Identify which cell holds the provided text, then report its (X, Y) central coordinate. 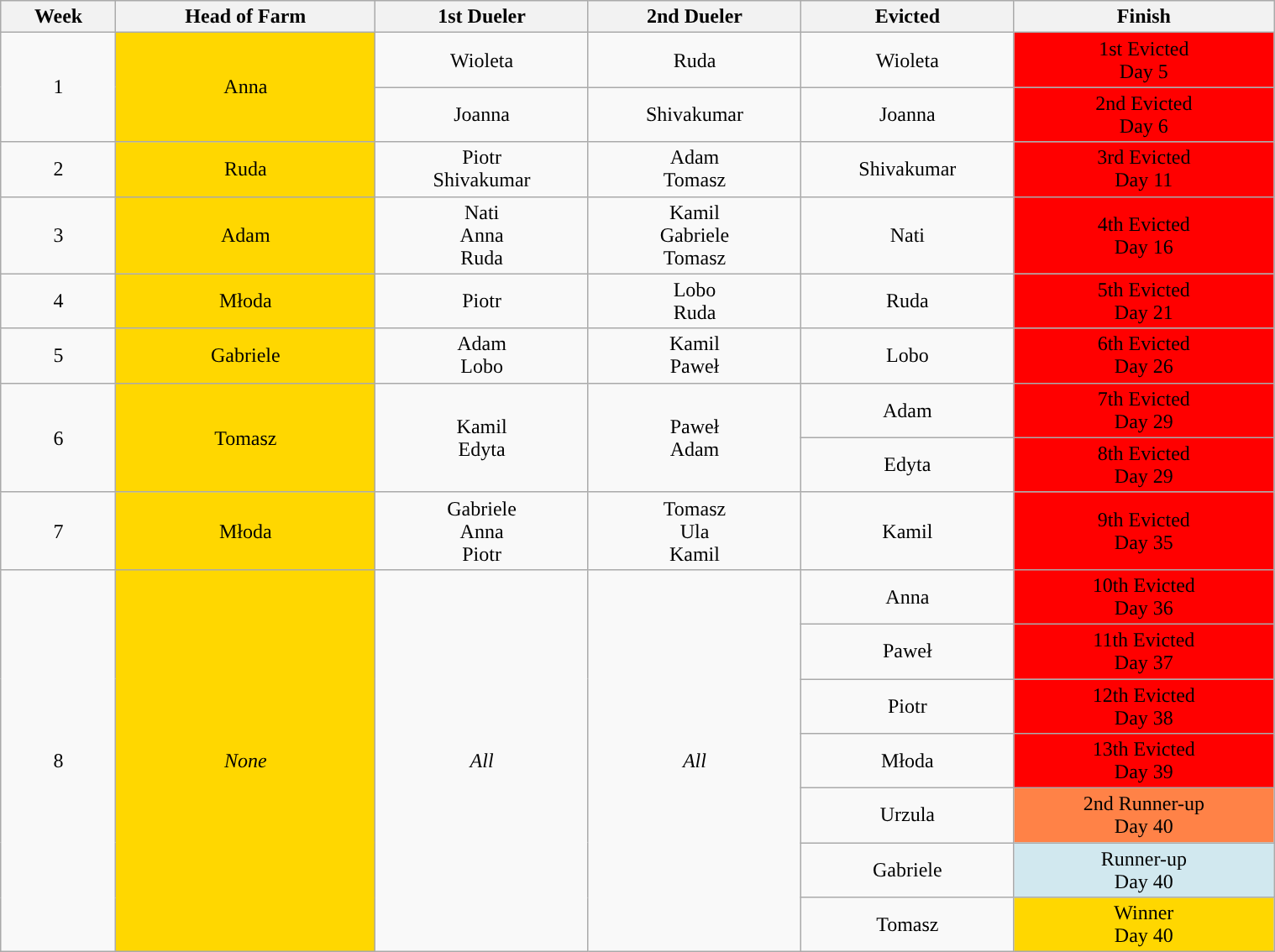
Runner-upDay 40 (1144, 870)
Head of Farm (245, 17)
Nati (907, 235)
4th EvictedDay 16 (1144, 235)
KamilEdyta (482, 437)
Edyta (907, 465)
9th EvictedDay 35 (1144, 531)
LoboRuda (694, 301)
10th EvictedDay 36 (1144, 596)
13th EvictedDay 39 (1144, 761)
Lobo (907, 356)
WinnerDay 40 (1144, 925)
3rd EvictedDay 11 (1144, 170)
5 (58, 356)
11th EvictedDay 37 (1144, 651)
12th EvictedDay 38 (1144, 705)
6th EvictedDay 26 (1144, 356)
KamilPaweł (694, 356)
7th EvictedDay 29 (1144, 410)
2nd Runner-upDay 40 (1144, 816)
8 (58, 761)
KamilGabrieleTomasz (694, 235)
AdamLobo (482, 356)
2nd Dueler (694, 17)
Urzula (907, 816)
AdamTomasz (694, 170)
2 (58, 170)
Finish (1144, 17)
1st EvictedDay 5 (1144, 60)
Evicted (907, 17)
PiotrShivakumar (482, 170)
1 (58, 87)
1st Dueler (482, 17)
None (245, 761)
TomaszUlaKamil (694, 531)
8th EvictedDay 29 (1144, 465)
GabrieleAnnaPiotr (482, 531)
Week (58, 17)
PawełAdam (694, 437)
Kamil (907, 531)
3 (58, 235)
2nd EvictedDay 6 (1144, 114)
Paweł (907, 651)
NatiAnnaRuda (482, 235)
4 (58, 301)
5th EvictedDay 21 (1144, 301)
6 (58, 437)
7 (58, 531)
